Capture the cell that displays the provided text and extract its [X, Y] central coordinate. 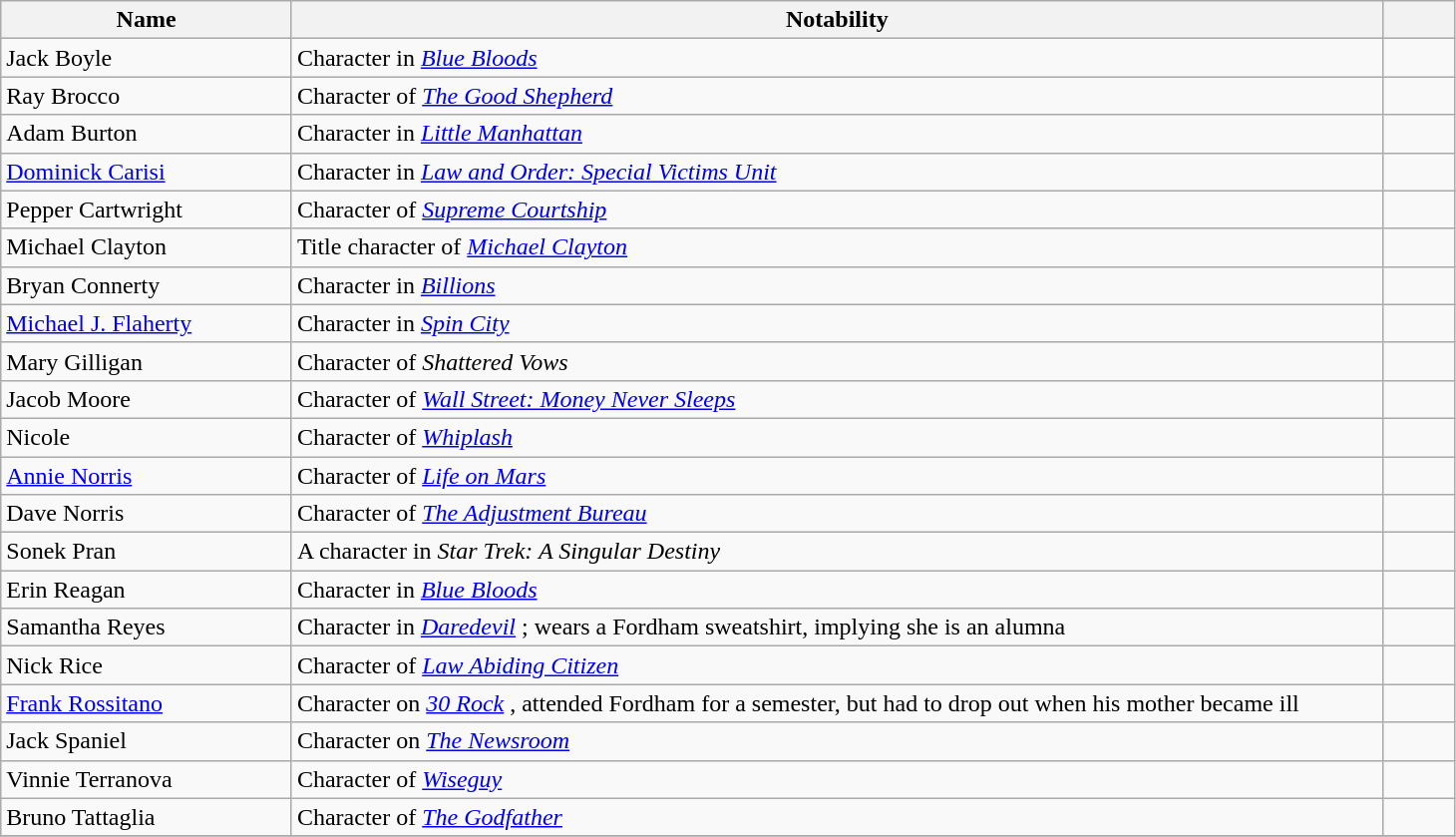
Character on The Newsroom [837, 741]
Character of Law Abiding Citizen [837, 665]
Character in Spin City [837, 323]
Ray Brocco [147, 96]
A character in Star Trek: A Singular Destiny [837, 552]
Character in Little Manhattan [837, 134]
Character of Life on Mars [837, 476]
Name [147, 20]
Character of The Godfather [837, 817]
Pepper Cartwright [147, 209]
Character of The Adjustment Bureau [837, 514]
Character on 30 Rock , attended Fordham for a semester, but had to drop out when his mother became ill [837, 703]
Michael J. Flaherty [147, 323]
Frank Rossitano [147, 703]
Annie Norris [147, 476]
Samantha Reyes [147, 628]
Bruno Tattaglia [147, 817]
Character of Wiseguy [837, 779]
Jack Spaniel [147, 741]
Character in Law and Order: Special Victims Unit [837, 172]
Jacob Moore [147, 399]
Erin Reagan [147, 590]
Adam Burton [147, 134]
Jack Boyle [147, 58]
Character of The Good Shepherd [837, 96]
Dominick Carisi [147, 172]
Bryan Connerty [147, 285]
Nick Rice [147, 665]
Character of Whiplash [837, 437]
Michael Clayton [147, 247]
Sonek Pran [147, 552]
Character in Billions [837, 285]
Mary Gilligan [147, 361]
Character of Supreme Courtship [837, 209]
Dave Norris [147, 514]
Notability [837, 20]
Vinnie Terranova [147, 779]
Title character of Michael Clayton [837, 247]
Character of Wall Street: Money Never Sleeps [837, 399]
Character of Shattered Vows [837, 361]
Nicole [147, 437]
Character in Daredevil ; wears a Fordham sweatshirt, implying she is an alumna [837, 628]
